Capture the cell that displays the provided text and extract its (X, Y) central coordinate. 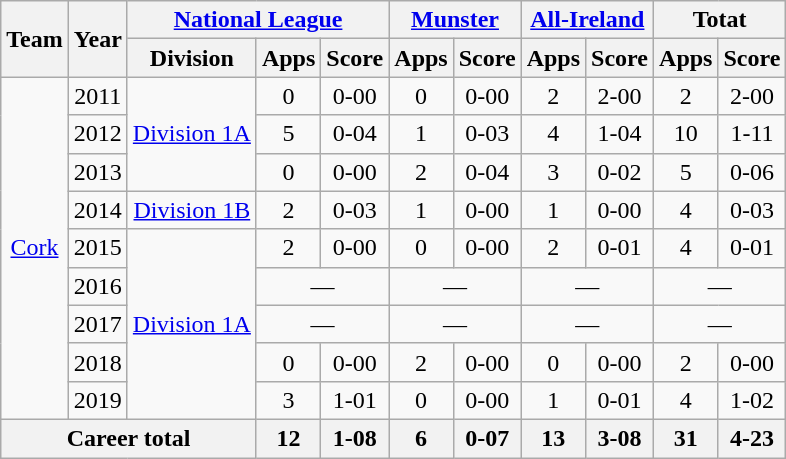
2012 (98, 134)
4-23 (752, 438)
0-07 (487, 438)
2017 (98, 324)
13 (553, 438)
1-01 (355, 400)
10 (686, 134)
Cork (35, 248)
2015 (98, 248)
2016 (98, 286)
All-Ireland (587, 20)
Division 1B (192, 210)
2014 (98, 210)
Division (192, 58)
6 (421, 438)
1-08 (355, 438)
Munster (455, 20)
Team (35, 39)
2011 (98, 96)
2013 (98, 172)
2018 (98, 362)
31 (686, 438)
Year (98, 39)
1-04 (620, 134)
2019 (98, 400)
0-06 (752, 172)
12 (288, 438)
National League (258, 20)
Career total (129, 438)
3-08 (620, 438)
1-11 (752, 134)
1-02 (752, 400)
0-02 (620, 172)
Totat (720, 20)
